Detect which cell encompasses the target text, then output its [x, y] center coordinate. 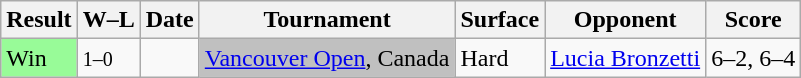
Hard [500, 58]
Tournament [327, 20]
Vancouver Open, Canada [327, 58]
Opponent [626, 20]
Result [39, 20]
Lucia Bronzetti [626, 58]
Score [754, 20]
Win [39, 58]
1–0 [108, 58]
6–2, 6–4 [754, 58]
Surface [500, 20]
W–L [108, 20]
Date [170, 20]
